Locate the cell with the specified text and output its [X, Y] center coordinate. 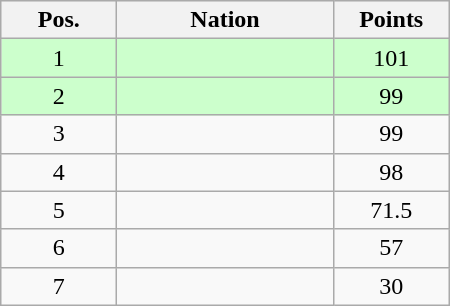
3 [59, 134]
1 [59, 58]
4 [59, 172]
Points [391, 20]
7 [59, 286]
5 [59, 210]
2 [59, 96]
Pos. [59, 20]
30 [391, 286]
Nation [225, 20]
6 [59, 248]
98 [391, 172]
101 [391, 58]
57 [391, 248]
71.5 [391, 210]
